For the text-containing cell, return its midpoint in (x, y) coordinate format. 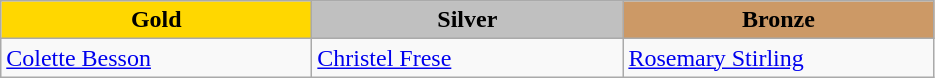
Bronze (778, 20)
Rosemary Stirling (778, 58)
Silver (468, 20)
Gold (156, 20)
Christel Frese (468, 58)
Colette Besson (156, 58)
